For the text-containing cell, return its midpoint in [X, Y] coordinate format. 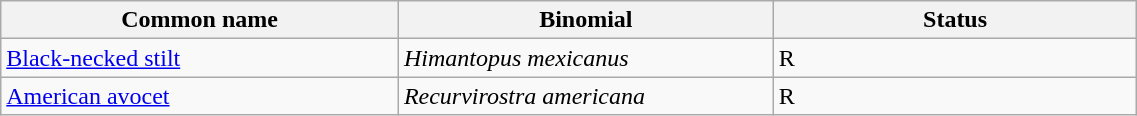
American avocet [200, 96]
Recurvirostra americana [586, 96]
Common name [200, 20]
Himantopus mexicanus [586, 58]
Binomial [586, 20]
Black-necked stilt [200, 58]
Status [955, 20]
